From the cell containing the given text, extract its center point as [X, Y] coordinate. 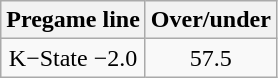
57.5 [210, 58]
Over/under [210, 20]
K−State −2.0 [74, 58]
Pregame line [74, 20]
